From the cell containing the given text, extract its center point as [X, Y] coordinate. 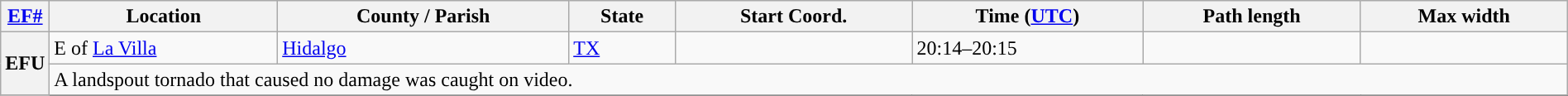
Time (UTC) [1027, 17]
Location [164, 17]
EF# [25, 17]
E of La Villa [164, 48]
County / Parish [423, 17]
Max width [1464, 17]
EFU [25, 64]
Start Coord. [794, 17]
TX [622, 48]
Path length [1252, 17]
20:14–20:15 [1027, 48]
Hidalgo [423, 48]
A landspout tornado that caused no damage was caught on video. [809, 79]
State [622, 17]
